Output the [x, y] coordinate of the center of the cell containing the given text.  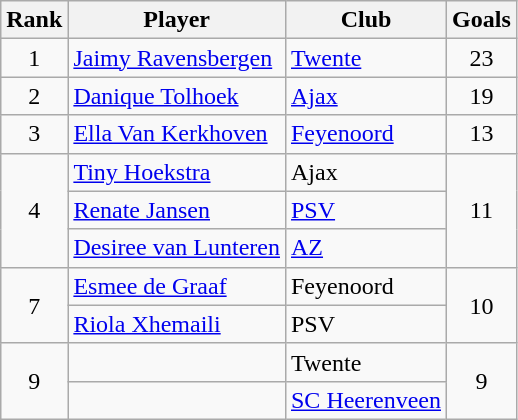
Player [177, 20]
Goals [482, 20]
Riola Xhemaili [177, 324]
10 [482, 305]
1 [34, 58]
Danique Tolhoek [177, 96]
19 [482, 96]
23 [482, 58]
Desiree van Lunteren [177, 248]
2 [34, 96]
SC Heerenveen [366, 400]
Rank [34, 20]
Jaimy Ravensbergen [177, 58]
11 [482, 210]
AZ [366, 248]
Renate Jansen [177, 210]
Esmee de Graaf [177, 286]
7 [34, 305]
Ella Van Kerkhoven [177, 134]
3 [34, 134]
Club [366, 20]
13 [482, 134]
Tiny Hoekstra [177, 172]
4 [34, 210]
